From the cell containing the given text, extract its center point as (X, Y) coordinate. 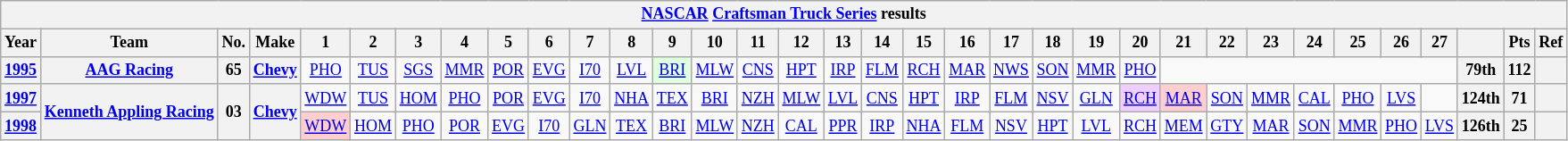
27 (1439, 43)
10 (714, 43)
13 (842, 43)
18 (1053, 43)
79th (1481, 70)
24 (1314, 43)
5 (509, 43)
1 (326, 43)
3 (418, 43)
11 (758, 43)
NASCAR Craftsman Truck Series results (784, 14)
17 (1012, 43)
26 (1401, 43)
4 (464, 43)
1998 (21, 125)
126th (1481, 125)
No. (234, 43)
124th (1481, 98)
12 (801, 43)
7 (590, 43)
22 (1227, 43)
19 (1096, 43)
6 (549, 43)
GTY (1227, 125)
Kenneth Appling Racing (129, 112)
Ref (1551, 43)
8 (632, 43)
SGS (418, 70)
Year (21, 43)
9 (672, 43)
03 (234, 112)
1997 (21, 98)
112 (1519, 70)
16 (967, 43)
PPR (842, 125)
Pts (1519, 43)
1995 (21, 70)
NWS (1012, 70)
71 (1519, 98)
AAG Racing (129, 70)
20 (1141, 43)
14 (882, 43)
Make (275, 43)
MEM (1183, 125)
Team (129, 43)
65 (234, 70)
21 (1183, 43)
15 (924, 43)
23 (1271, 43)
2 (373, 43)
